For the text-containing cell, return its midpoint in [x, y] coordinate format. 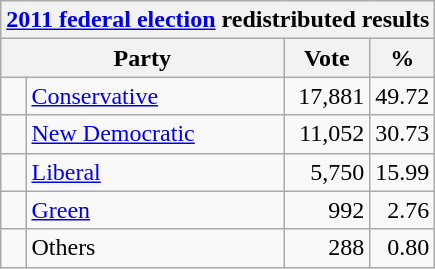
15.99 [402, 172]
% [402, 58]
288 [327, 248]
49.72 [402, 96]
Party [142, 58]
0.80 [402, 248]
2.76 [402, 210]
30.73 [402, 134]
17,881 [327, 96]
New Democratic [155, 134]
Green [155, 210]
11,052 [327, 134]
5,750 [327, 172]
Liberal [155, 172]
992 [327, 210]
2011 federal election redistributed results [218, 20]
Others [155, 248]
Conservative [155, 96]
Vote [327, 58]
